From the cell containing the given text, extract its center point as [X, Y] coordinate. 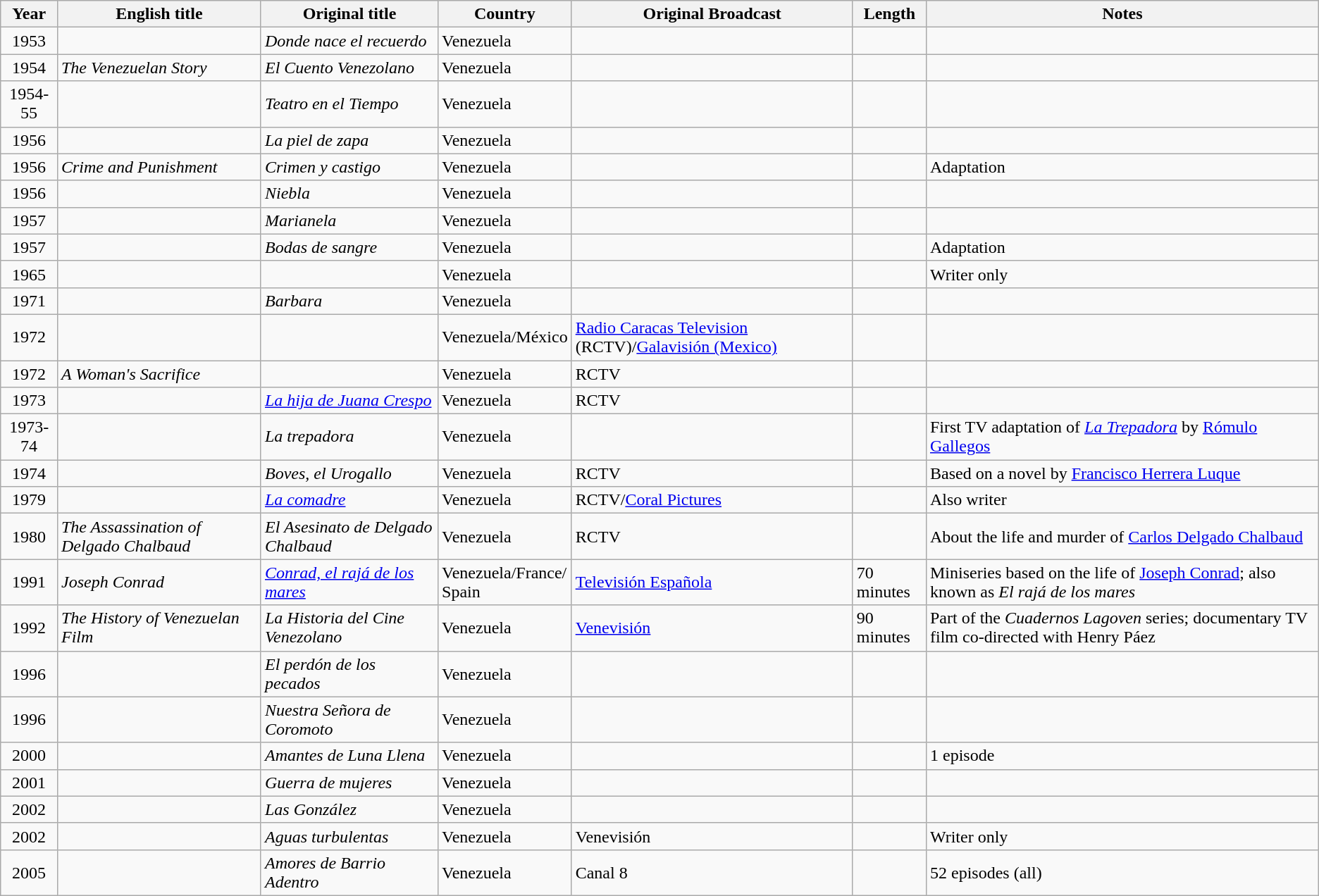
La trepadora [349, 437]
1973 [30, 401]
Notes [1122, 14]
Nuestra Señora de Coromoto [349, 720]
Conrad, el rajá de los mares [349, 582]
1980 [30, 537]
Las González [349, 809]
1991 [30, 582]
52 episodes (all) [1122, 872]
Year [30, 14]
English title [159, 14]
70 minutes [889, 582]
2001 [30, 783]
Venezuela/México [505, 337]
Country [505, 14]
Boves, el Urogallo [349, 473]
Joseph Conrad [159, 582]
Canal 8 [712, 872]
1954-55 [30, 104]
1992 [30, 628]
Based on a novel by Francisco Herrera Luque [1122, 473]
Niebla [349, 194]
Guerra de mujeres [349, 783]
1953 [30, 41]
La comadre [349, 500]
1979 [30, 500]
Crime and Punishment [159, 167]
1965 [30, 274]
1 episode [1122, 756]
First TV adaptation of La Trepadora by Rómulo Gallegos [1122, 437]
About the life and murder of Carlos Delgado Chalbaud [1122, 537]
El Cuento Venezolano [349, 68]
1954 [30, 68]
A Woman's Sacrifice [159, 374]
La Historia del Cine Venezolano [349, 628]
Barbara [349, 301]
Bodas de sangre [349, 247]
Teatro en el Tiempo [349, 104]
El Asesinato de Delgado Chalbaud [349, 537]
Amores de Barrio Adentro [349, 872]
Length [889, 14]
Miniseries based on the life of Joseph Conrad; also known as El rajá de los mares [1122, 582]
La piel de zapa [349, 140]
Part of the Cuadernos Lagoven series; documentary TV film co-directed with Henry Páez [1122, 628]
Original title [349, 14]
Donde nace el recuerdo [349, 41]
Original Broadcast [712, 14]
Marianela [349, 220]
El perdón de los pecados [349, 673]
Aguas turbulentas [349, 836]
Also writer [1122, 500]
2005 [30, 872]
Crimen y castigo [349, 167]
1973-74 [30, 437]
Televisión Española [712, 582]
Amantes de Luna Llena [349, 756]
90 minutes [889, 628]
The History of Venezuelan Film [159, 628]
RCTV/Coral Pictures [712, 500]
Venezuela/France/Spain [505, 582]
1971 [30, 301]
The Assassination of Delgado Chalbaud [159, 537]
2000 [30, 756]
La hija de Juana Crespo [349, 401]
1974 [30, 473]
Radio Caracas Television (RCTV)/Galavisión (Mexico) [712, 337]
The Venezuelan Story [159, 68]
